For the text-containing cell, return its midpoint in [x, y] coordinate format. 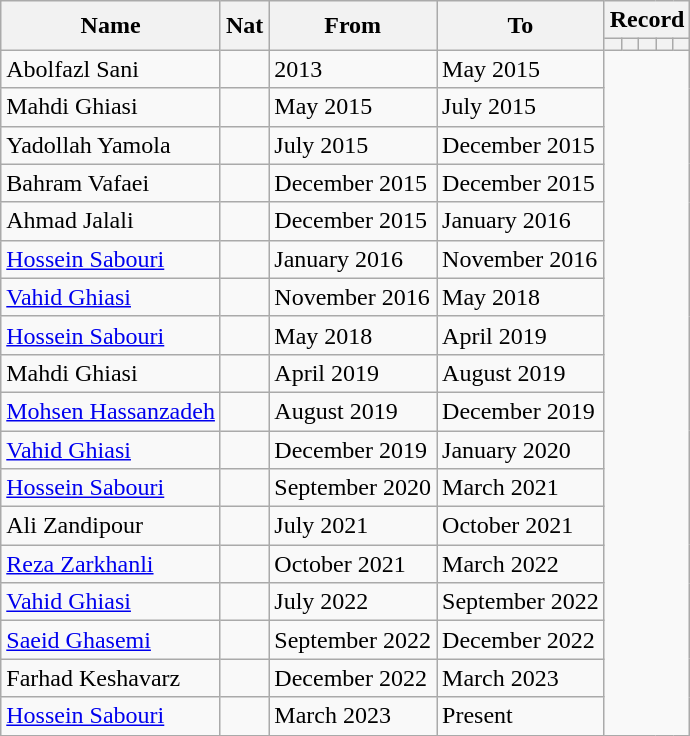
January 2020 [521, 449]
July 2022 [353, 602]
Mohsen Hassanzadeh [111, 411]
September 2020 [353, 488]
From [353, 26]
Ahmad Jalali [111, 221]
Farhad Keshavarz [111, 678]
2013 [353, 69]
Abolfazl Sani [111, 69]
To [521, 26]
Yadollah Yamola [111, 145]
Bahram Vafaei [111, 183]
Record [647, 20]
Name [111, 26]
March 2021 [521, 488]
Reza Zarkhanli [111, 564]
July 2021 [353, 526]
Ali Zandipour [111, 526]
Saeid Ghasemi [111, 640]
March 2022 [521, 564]
Nat [244, 26]
Present [521, 716]
